Output the [x, y] coordinate of the center of the cell containing the given text.  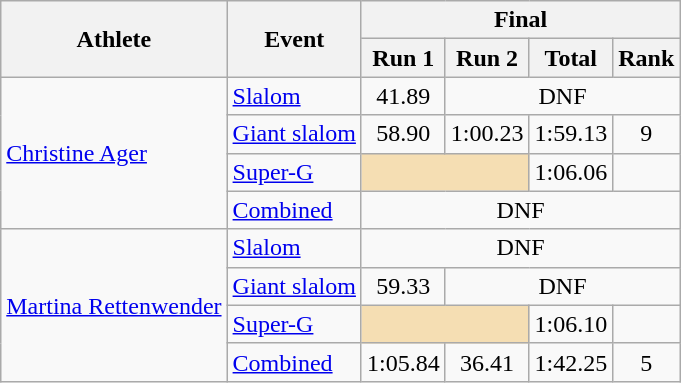
Martina Rettenwender [114, 305]
58.90 [403, 134]
41.89 [403, 96]
Rank [646, 58]
Total [571, 58]
1:42.25 [571, 362]
1:00.23 [487, 134]
Run 2 [487, 58]
Event [294, 39]
9 [646, 134]
5 [646, 362]
36.41 [487, 362]
Christine Ager [114, 153]
1:06.10 [571, 324]
1:06.06 [571, 172]
Athlete [114, 39]
59.33 [403, 286]
Run 1 [403, 58]
1:59.13 [571, 134]
Final [520, 20]
1:05.84 [403, 362]
